Detect which cell encompasses the target text, then output its (X, Y) center coordinate. 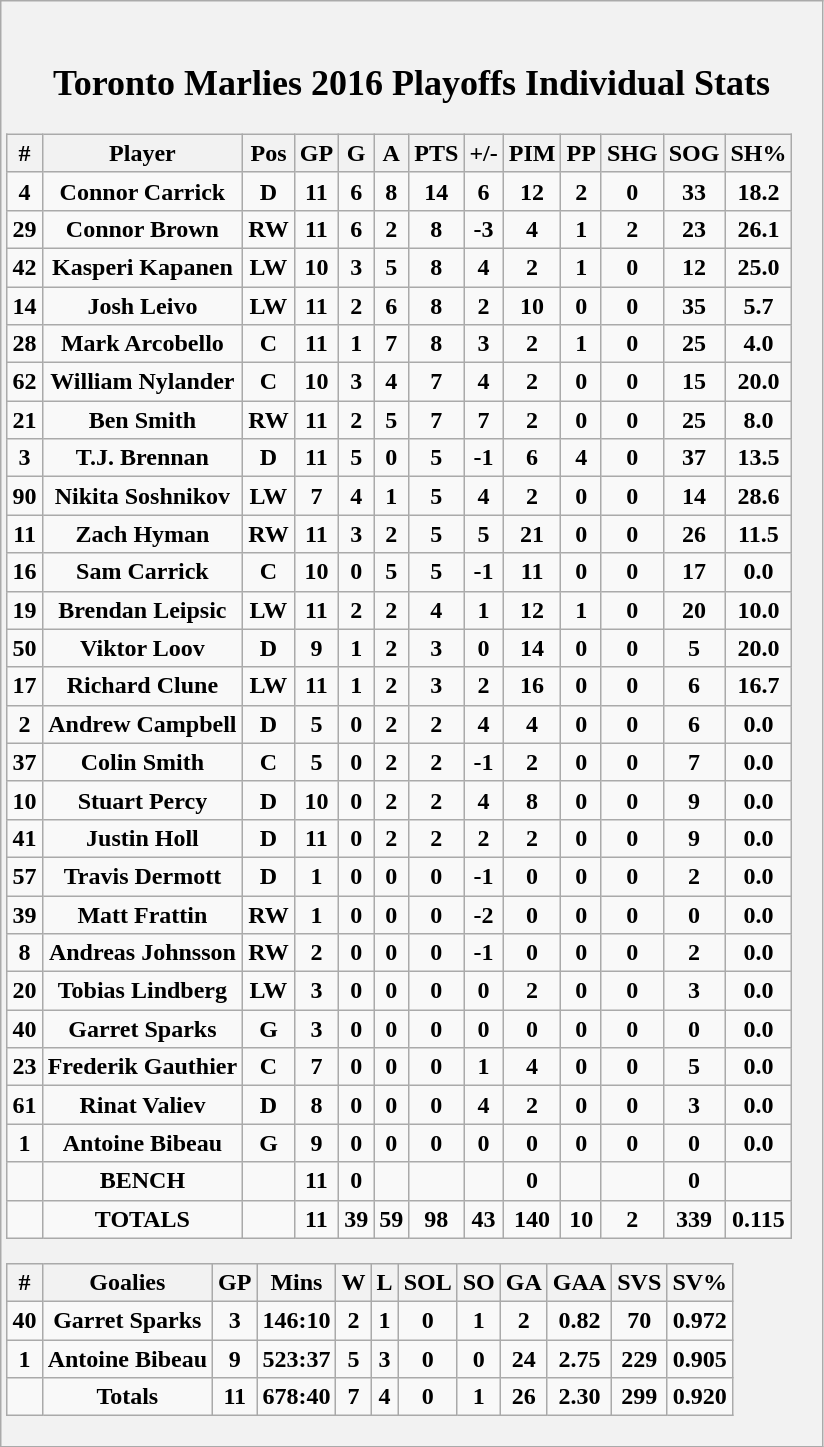
16.7 (758, 686)
33 (694, 191)
Tobias Lindberg (142, 991)
-3 (484, 229)
10.0 (758, 610)
Mins (296, 1283)
0.920 (700, 1397)
0.115 (758, 1219)
339 (694, 1219)
+/- (484, 153)
-2 (484, 915)
PP (581, 153)
SOL (428, 1283)
25.0 (758, 267)
4.0 (758, 344)
62 (24, 382)
Justin Holl (142, 838)
Viktor Loov (142, 648)
T.J. Brennan (142, 458)
Richard Clune (142, 686)
Josh Leivo (142, 305)
Player (142, 153)
28.6 (758, 496)
299 (640, 1397)
Totals (127, 1397)
Pos (269, 153)
Andreas Johnsson (142, 953)
Rinat Valiev (142, 1105)
70 (640, 1321)
Connor Carrick (142, 191)
PTS (436, 153)
5.7 (758, 305)
57 (24, 876)
229 (640, 1359)
24 (524, 1359)
SV% (700, 1283)
28 (24, 344)
PIM (532, 153)
Stuart Percy (142, 800)
GAA (579, 1283)
35 (694, 305)
Frederik Gauthier (142, 1067)
19 (24, 610)
SVS (640, 1283)
Zach Hyman (142, 534)
2.75 (579, 1359)
W (354, 1283)
15 (694, 382)
59 (392, 1219)
50 (24, 648)
146:10 (296, 1321)
Travis Dermott (142, 876)
L (384, 1283)
0.82 (579, 1321)
BENCH (142, 1181)
41 (24, 838)
Matt Frattin (142, 915)
42 (24, 267)
29 (24, 229)
Ben Smith (142, 420)
61 (24, 1105)
A (392, 153)
678:40 (296, 1397)
SO (478, 1283)
90 (24, 496)
SOG (694, 153)
Andrew Campbell (142, 724)
GA (524, 1283)
26.1 (758, 229)
140 (532, 1219)
SHG (632, 153)
Kasperi Kapanen (142, 267)
Goalies (127, 1283)
Sam Carrick (142, 572)
William Nylander (142, 382)
2.30 (579, 1397)
SH% (758, 153)
11.5 (758, 534)
8.0 (758, 420)
Mark Arcobello (142, 344)
18.2 (758, 191)
43 (484, 1219)
0.905 (700, 1359)
TOTALS (142, 1219)
Colin Smith (142, 762)
Brendan Leipsic (142, 610)
0.972 (700, 1321)
523:37 (296, 1359)
13.5 (758, 458)
98 (436, 1219)
Nikita Soshnikov (142, 496)
Connor Brown (142, 229)
